Locate the cell with the specified text and output its (X, Y) center coordinate. 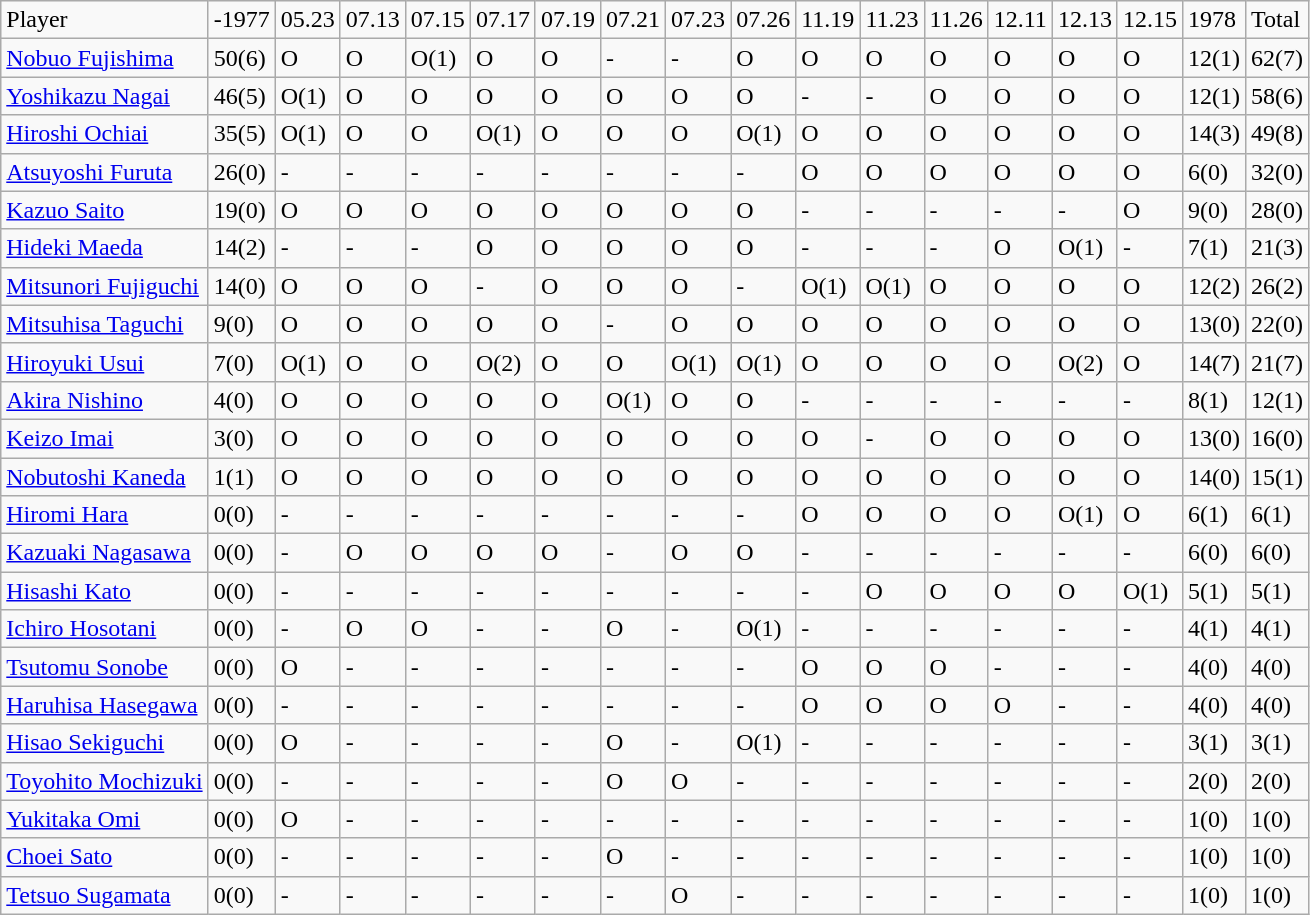
07.17 (502, 20)
Choei Sato (104, 857)
11.19 (828, 20)
15(1) (1278, 477)
07.13 (372, 20)
58(6) (1278, 96)
Mitsunori Fujiguchi (104, 286)
Yukitaka Omi (104, 819)
21(3) (1278, 248)
12.13 (1084, 20)
Hisao Sekiguchi (104, 743)
62(7) (1278, 58)
Kazuo Saito (104, 210)
21(7) (1278, 362)
7(0) (242, 362)
Toyohito Mochizuki (104, 781)
Akira Nishino (104, 400)
12.11 (1020, 20)
12.15 (1150, 20)
Hiroshi Ochiai (104, 134)
Kazuaki Nagasawa (104, 553)
1978 (1214, 20)
22(0) (1278, 324)
Hiroyuki Usui (104, 362)
32(0) (1278, 172)
Nobutoshi Kaneda (104, 477)
07.26 (764, 20)
50(6) (242, 58)
Hisashi Kato (104, 591)
Player (104, 20)
Tetsuo Sugamata (104, 895)
Hiromi Hara (104, 515)
1(1) (242, 477)
Ichiro Hosotani (104, 629)
14(3) (1214, 134)
19(0) (242, 210)
26(2) (1278, 286)
Total (1278, 20)
Haruhisa Hasegawa (104, 705)
14(7) (1214, 362)
28(0) (1278, 210)
14(2) (242, 248)
3(0) (242, 438)
07.15 (438, 20)
Hideki Maeda (104, 248)
Mitsuhisa Taguchi (104, 324)
26(0) (242, 172)
Yoshikazu Nagai (104, 96)
7(1) (1214, 248)
Tsutomu Sonobe (104, 667)
07.21 (632, 20)
Atsuyoshi Furuta (104, 172)
8(1) (1214, 400)
-1977 (242, 20)
05.23 (308, 20)
07.19 (568, 20)
07.23 (698, 20)
16(0) (1278, 438)
Keizo Imai (104, 438)
11.23 (892, 20)
49(8) (1278, 134)
12(2) (1214, 286)
35(5) (242, 134)
Nobuo Fujishima (104, 58)
46(5) (242, 96)
11.26 (956, 20)
